From the cell containing the given text, extract its center point as [X, Y] coordinate. 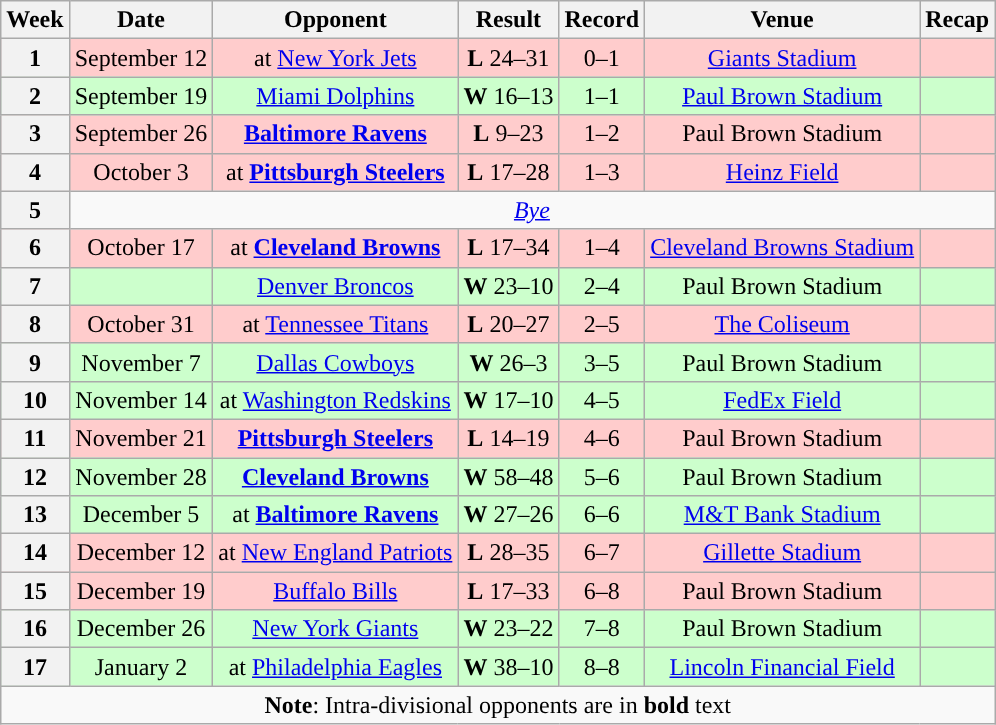
L 14–19 [508, 438]
2–4 [602, 286]
December 5 [141, 515]
16 [35, 629]
1 [35, 58]
W 26–3 [508, 362]
The Coliseum [782, 324]
W 23–10 [508, 286]
at Tennessee Titans [336, 324]
Pittsburgh Steelers [336, 438]
W 17–10 [508, 400]
FedEx Field [782, 400]
15 [35, 591]
at Cleveland Browns [336, 248]
L 9–23 [508, 134]
November 14 [141, 400]
2–5 [602, 324]
1–4 [602, 248]
13 [35, 515]
October 3 [141, 172]
Recap [958, 20]
4–5 [602, 400]
September 19 [141, 96]
7 [35, 286]
14 [35, 553]
October 17 [141, 248]
Cleveland Browns [336, 477]
6–7 [602, 553]
W 38–10 [508, 667]
October 31 [141, 324]
Opponent [336, 20]
12 [35, 477]
6–6 [602, 515]
1–2 [602, 134]
W 23–22 [508, 629]
6–8 [602, 591]
December 19 [141, 591]
11 [35, 438]
M&T Bank Stadium [782, 515]
Record [602, 20]
L 17–28 [508, 172]
4 [35, 172]
8–8 [602, 667]
December 26 [141, 629]
December 12 [141, 553]
New York Giants [336, 629]
Venue [782, 20]
L 17–34 [508, 248]
W 27–26 [508, 515]
November 7 [141, 362]
6 [35, 248]
Miami Dolphins [336, 96]
Cleveland Browns Stadium [782, 248]
8 [35, 324]
November 21 [141, 438]
L 24–31 [508, 58]
January 2 [141, 667]
Denver Broncos [336, 286]
L 28–35 [508, 553]
5 [35, 210]
Result [508, 20]
5–6 [602, 477]
1–1 [602, 96]
Baltimore Ravens [336, 134]
Date [141, 20]
Giants Stadium [782, 58]
Heinz Field [782, 172]
2 [35, 96]
at Pittsburgh Steelers [336, 172]
W 16–13 [508, 96]
Lincoln Financial Field [782, 667]
Week [35, 20]
at New England Patriots [336, 553]
9 [35, 362]
Bye [532, 210]
Buffalo Bills [336, 591]
17 [35, 667]
L 17–33 [508, 591]
at Philadelphia Eagles [336, 667]
November 28 [141, 477]
at Baltimore Ravens [336, 515]
3 [35, 134]
10 [35, 400]
September 12 [141, 58]
Dallas Cowboys [336, 362]
0–1 [602, 58]
L 20–27 [508, 324]
at Washington Redskins [336, 400]
3–5 [602, 362]
Gillette Stadium [782, 553]
4–6 [602, 438]
at New York Jets [336, 58]
1–3 [602, 172]
Note: Intra-divisional opponents are in bold text [498, 705]
September 26 [141, 134]
7–8 [602, 629]
W 58–48 [508, 477]
